Identify which cell holds the provided text, then report its [X, Y] central coordinate. 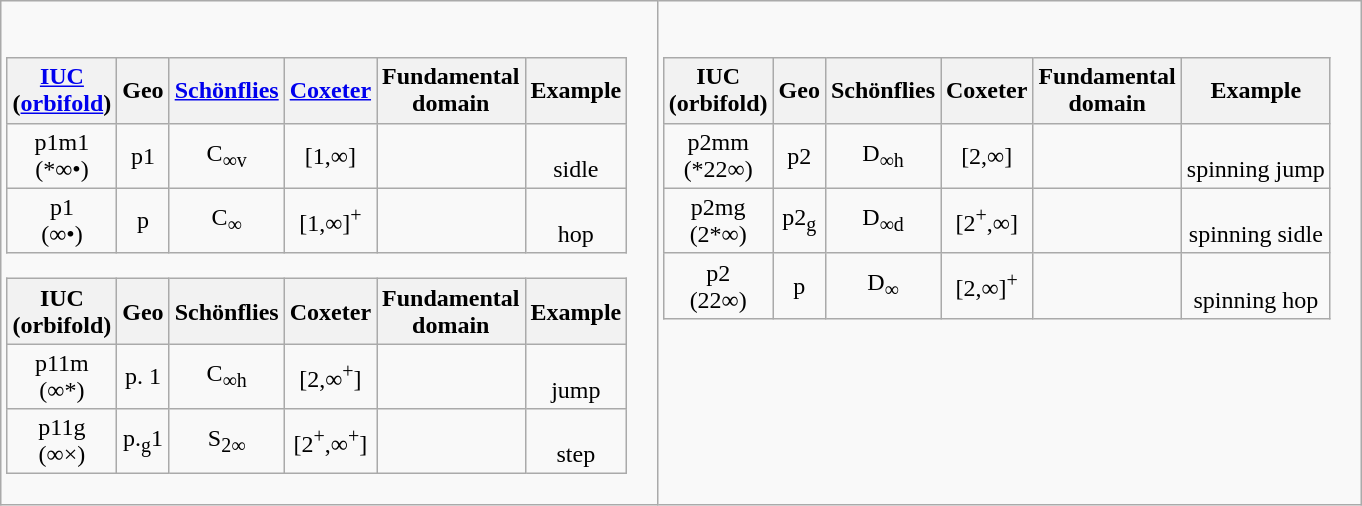
p1 [143, 156]
p1(∞•) [62, 220]
p2g [799, 220]
p2(22∞) [718, 286]
[2+,∞+] [330, 442]
step [576, 442]
jump [576, 376]
D∞ [882, 286]
spinning sidle [1256, 220]
[1,∞] [330, 156]
p2 [799, 156]
[2,∞] [986, 156]
C∞v [226, 156]
D∞d [882, 220]
[1,∞]+ [330, 220]
[2,∞+] [330, 376]
p2mm(*22∞) [718, 156]
C∞h [226, 376]
p11m(∞*) [62, 376]
[2,∞]+ [986, 286]
sidle [576, 156]
C∞ [226, 220]
hop [576, 220]
[2+,∞] [986, 220]
D∞h [882, 156]
p. 1 [143, 376]
p11g(∞×) [62, 442]
p.g1 [143, 442]
p2mg(2*∞) [718, 220]
S2∞ [226, 442]
spinning hop [1256, 286]
spinning jump [1256, 156]
p1m1(*∞•) [62, 156]
